Locate the cell with the specified text and output its [x, y] center coordinate. 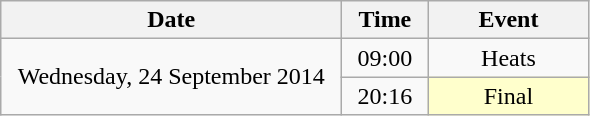
09:00 [385, 58]
Heats [508, 58]
20:16 [385, 96]
Date [172, 20]
Final [508, 96]
Event [508, 20]
Wednesday, 24 September 2014 [172, 77]
Time [385, 20]
